Detect which cell encompasses the target text, then output its (X, Y) center coordinate. 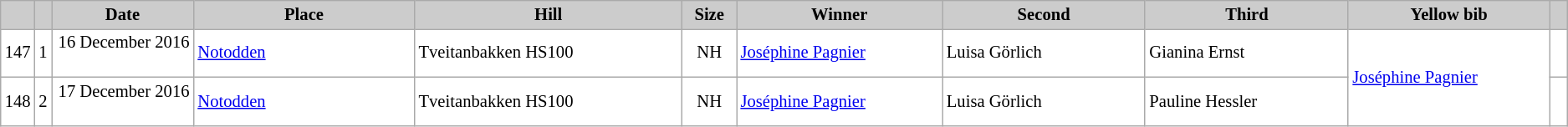
147 (18, 53)
Winner (839, 14)
Second (1044, 14)
Size (709, 14)
16 December 2016 (123, 53)
Third (1246, 14)
Yellow bib (1448, 14)
Pauline Hessler (1246, 101)
Hill (549, 14)
Gianina Ernst (1246, 53)
2 (43, 101)
1 (43, 53)
17 December 2016 (123, 101)
148 (18, 101)
Place (304, 14)
Date (123, 14)
